Capture the cell that displays the provided text and extract its [x, y] central coordinate. 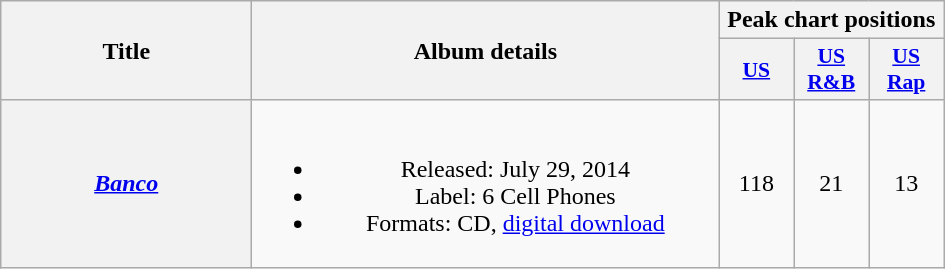
USRap [906, 70]
Released: July 29, 2014Label: 6 Cell PhonesFormats: CD, digital download [486, 184]
13 [906, 184]
Banco [126, 184]
118 [756, 184]
Peak chart positions [832, 20]
Album details [486, 50]
Title [126, 50]
21 [832, 184]
USR&B [832, 70]
US [756, 70]
